Scan for the cell matching the given text and deliver its [X, Y] coordinate at center. 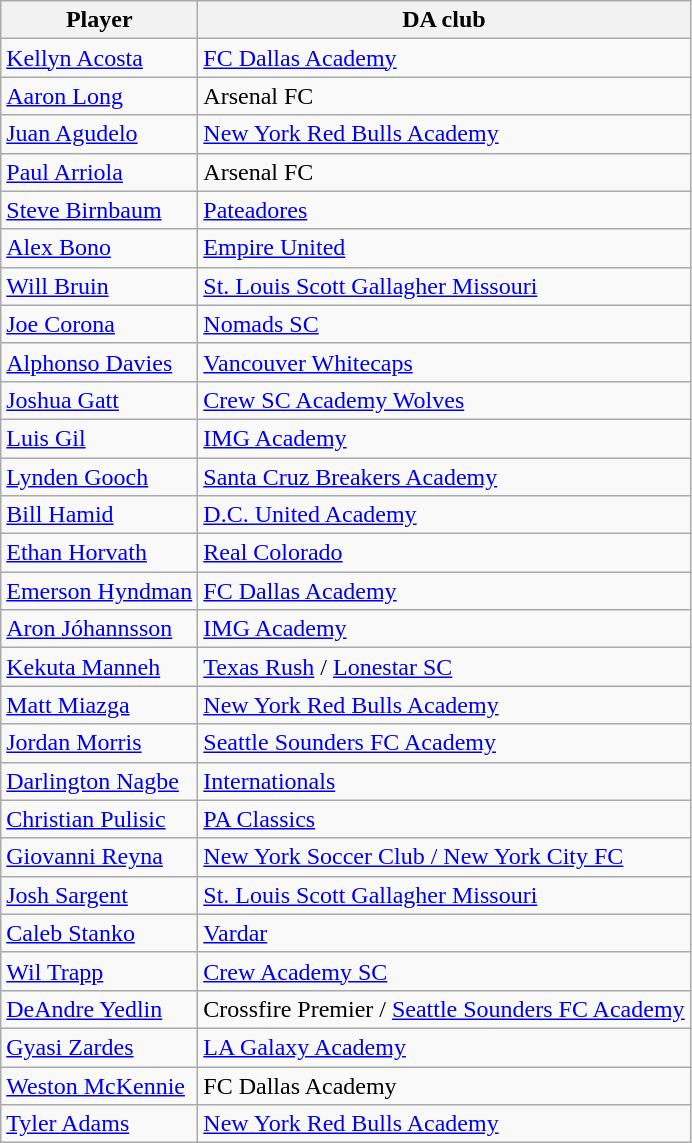
D.C. United Academy [444, 515]
Vardar [444, 933]
New York Soccer Club / New York City FC [444, 857]
Weston McKennie [100, 1085]
Aaron Long [100, 96]
Alphonso Davies [100, 362]
Wil Trapp [100, 971]
Lynden Gooch [100, 477]
PA Classics [444, 819]
Christian Pulisic [100, 819]
Joe Corona [100, 324]
Real Colorado [444, 553]
DeAndre Yedlin [100, 1009]
Will Bruin [100, 286]
Pateadores [444, 210]
Steve Birnbaum [100, 210]
Crew Academy SC [444, 971]
Darlington Nagbe [100, 781]
Nomads SC [444, 324]
Crew SC Academy Wolves [444, 400]
Vancouver Whitecaps [444, 362]
Crossfire Premier / Seattle Sounders FC Academy [444, 1009]
Kellyn Acosta [100, 58]
Kekuta Manneh [100, 667]
Texas Rush / Lonestar SC [444, 667]
Tyler Adams [100, 1124]
Emerson Hyndman [100, 591]
Josh Sargent [100, 895]
Player [100, 20]
Bill Hamid [100, 515]
Jordan Morris [100, 743]
Empire United [444, 248]
Santa Cruz Breakers Academy [444, 477]
Ethan Horvath [100, 553]
Aron Jóhannsson [100, 629]
DA club [444, 20]
Paul Arriola [100, 172]
Juan Agudelo [100, 134]
Gyasi Zardes [100, 1047]
Joshua Gatt [100, 400]
Alex Bono [100, 248]
Seattle Sounders FC Academy [444, 743]
LA Galaxy Academy [444, 1047]
Luis Gil [100, 438]
Matt Miazga [100, 705]
Caleb Stanko [100, 933]
Giovanni Reyna [100, 857]
Internationals [444, 781]
